From the cell containing the given text, extract its center point as [x, y] coordinate. 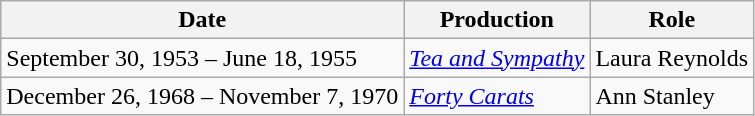
Tea and Sympathy [497, 58]
Date [202, 20]
Forty Carats [497, 96]
Production [497, 20]
Laura Reynolds [672, 58]
September 30, 1953 – June 18, 1955 [202, 58]
Ann Stanley [672, 96]
Role [672, 20]
December 26, 1968 – November 7, 1970 [202, 96]
